Output the (X, Y) coordinate of the center of the cell containing the given text.  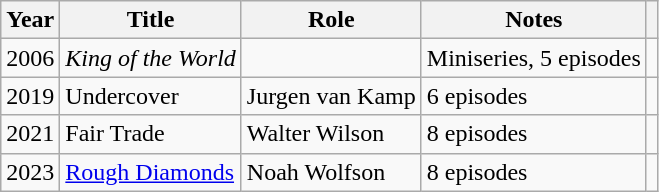
Noah Wolfson (331, 172)
6 episodes (534, 96)
Year (30, 20)
Rough Diamonds (151, 172)
Jurgen van Kamp (331, 96)
2023 (30, 172)
2019 (30, 96)
Undercover (151, 96)
Role (331, 20)
King of the World (151, 58)
Title (151, 20)
Walter Wilson (331, 134)
Fair Trade (151, 134)
Notes (534, 20)
2021 (30, 134)
2006 (30, 58)
Miniseries, 5 episodes (534, 58)
